Scan for the cell matching the given text and deliver its [X, Y] coordinate at center. 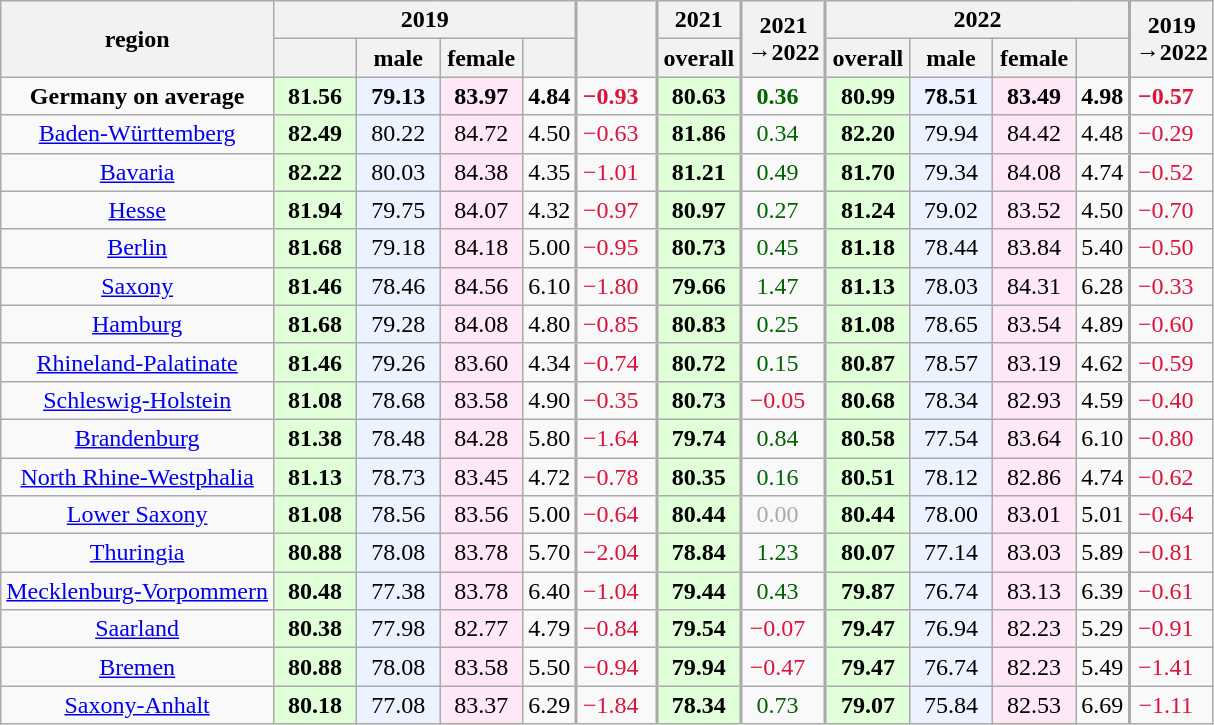
−0.47 [784, 667]
−0.95 [617, 248]
80.22 [398, 134]
4.84 [550, 96]
83.84 [1034, 248]
2021→2022 [784, 39]
78.57 [950, 362]
5.70 [550, 553]
0.84 [784, 438]
North Rhine-Westphalia [138, 477]
83.45 [482, 477]
84.56 [482, 286]
80.18 [316, 705]
−2.04 [617, 553]
80.72 [700, 362]
−1.04 [617, 591]
78.46 [398, 286]
82.53 [1034, 705]
5.29 [1103, 629]
4.98 [1103, 96]
−0.74 [617, 362]
4.35 [550, 172]
−0.85 [617, 324]
Brandenburg [138, 438]
83.60 [482, 362]
82.93 [1034, 400]
6.28 [1103, 286]
1.47 [784, 286]
79.26 [398, 362]
6.29 [550, 705]
5.40 [1103, 248]
80.35 [700, 477]
80.87 [868, 362]
83.37 [482, 705]
81.38 [316, 438]
0.73 [784, 705]
75.84 [950, 705]
Germany on average [138, 96]
−0.57 [1171, 96]
78.84 [700, 553]
77.38 [398, 591]
79.54 [700, 629]
83.13 [1034, 591]
80.03 [398, 172]
84.72 [482, 134]
5.49 [1103, 667]
Mecklenburg-Vorpommern [138, 591]
83.52 [1034, 210]
5.01 [1103, 515]
81.56 [316, 96]
Bavaria [138, 172]
−0.33 [1171, 286]
82.22 [316, 172]
80.58 [868, 438]
78.48 [398, 438]
−0.81 [1171, 553]
77.54 [950, 438]
81.94 [316, 210]
81.24 [868, 210]
−0.29 [1171, 134]
−0.35 [617, 400]
−1.01 [617, 172]
79.07 [868, 705]
0.00 [784, 515]
−1.11 [1171, 705]
Thuringia [138, 553]
84.18 [482, 248]
−1.84 [617, 705]
0.36 [784, 96]
79.13 [398, 96]
78.65 [950, 324]
4.79 [550, 629]
2022 [978, 20]
84.38 [482, 172]
Baden-Württemberg [138, 134]
4.80 [550, 324]
1.23 [784, 553]
77.14 [950, 553]
83.54 [1034, 324]
6.39 [1103, 591]
80.48 [316, 591]
78.44 [950, 248]
81.18 [868, 248]
80.63 [700, 96]
81.70 [868, 172]
77.08 [398, 705]
−0.94 [617, 667]
83.64 [1034, 438]
78.51 [950, 96]
−0.07 [784, 629]
79.75 [398, 210]
2019→2022 [1171, 39]
82.20 [868, 134]
−0.84 [617, 629]
−0.63 [617, 134]
6.69 [1103, 705]
−0.60 [1171, 324]
78.73 [398, 477]
78.03 [950, 286]
0.15 [784, 362]
−1.41 [1171, 667]
0.16 [784, 477]
80.51 [868, 477]
78.56 [398, 515]
Lower Saxony [138, 515]
79.44 [700, 591]
79.87 [868, 591]
−0.52 [1171, 172]
81.86 [700, 134]
0.34 [784, 134]
79.74 [700, 438]
78.00 [950, 515]
80.97 [700, 210]
4.62 [1103, 362]
4.59 [1103, 400]
83.03 [1034, 553]
Saarland [138, 629]
82.86 [1034, 477]
−0.50 [1171, 248]
81.21 [700, 172]
−0.97 [617, 210]
80.99 [868, 96]
−1.64 [617, 438]
0.25 [784, 324]
0.27 [784, 210]
80.07 [868, 553]
82.49 [316, 134]
−0.59 [1171, 362]
78.68 [398, 400]
−0.70 [1171, 210]
−0.61 [1171, 591]
Berlin [138, 248]
84.31 [1034, 286]
83.19 [1034, 362]
−1.80 [617, 286]
79.18 [398, 248]
79.66 [700, 286]
2019 [426, 20]
84.07 [482, 210]
83.01 [1034, 515]
4.34 [550, 362]
−0.80 [1171, 438]
82.77 [482, 629]
80.38 [316, 629]
4.89 [1103, 324]
79.34 [950, 172]
Rhineland-Palatinate [138, 362]
Hamburg [138, 324]
2021 [700, 20]
77.98 [398, 629]
Saxony-Anhalt [138, 705]
83.56 [482, 515]
84.42 [1034, 134]
5.50 [550, 667]
79.28 [398, 324]
0.49 [784, 172]
6.40 [550, 591]
0.43 [784, 591]
Schleswig-Holstein [138, 400]
4.72 [550, 477]
Saxony [138, 286]
−0.05 [784, 400]
76.94 [950, 629]
4.90 [550, 400]
5.80 [550, 438]
Bremen [138, 667]
83.49 [1034, 96]
83.97 [482, 96]
79.02 [950, 210]
−0.40 [1171, 400]
80.83 [700, 324]
−0.93 [617, 96]
Hesse [138, 210]
−0.78 [617, 477]
4.32 [550, 210]
80.68 [868, 400]
0.45 [784, 248]
−0.91 [1171, 629]
5.89 [1103, 553]
region [138, 39]
84.28 [482, 438]
78.12 [950, 477]
4.48 [1103, 134]
−0.62 [1171, 477]
